Output the [x, y] coordinate of the center of the cell containing the given text.  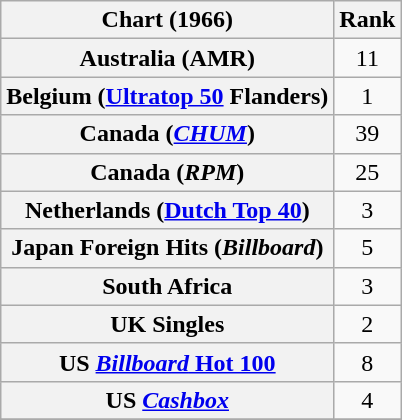
US Billboard Hot 100 [168, 362]
4 [368, 400]
Australia (AMR) [168, 58]
2 [368, 324]
Rank [368, 20]
South Africa [168, 286]
UK Singles [168, 324]
US Cashbox [168, 400]
5 [368, 248]
Belgium (Ultratop 50 Flanders) [168, 96]
1 [368, 96]
Japan Foreign Hits (Billboard) [168, 248]
25 [368, 172]
Chart (1966) [168, 20]
Netherlands (Dutch Top 40) [168, 210]
Canada (RPM) [168, 172]
Canada (CHUM) [168, 134]
11 [368, 58]
39 [368, 134]
8 [368, 362]
